Return the (x, y) coordinate for the center point of the cell that contains the specified text.  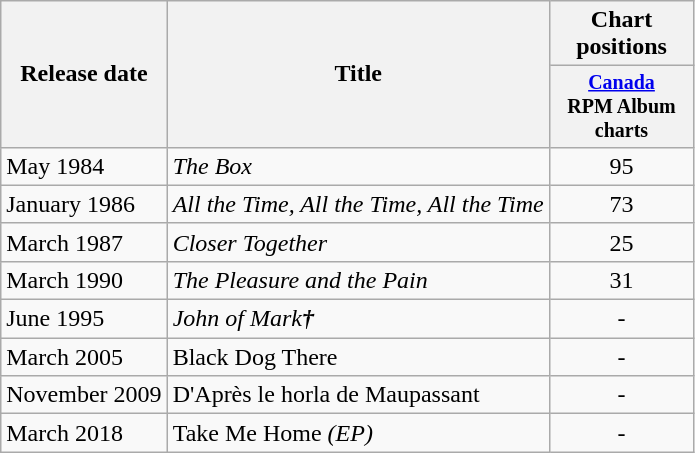
Chart positions (621, 34)
All the Time, All the Time, All the Time (358, 204)
John of Mark† (358, 319)
The Box (358, 166)
June 1995 (84, 319)
January 1986 (84, 204)
CanadaRPM Album charts (621, 106)
March 1987 (84, 242)
March 2018 (84, 433)
95 (621, 166)
73 (621, 204)
Take Me Home (EP) (358, 433)
D'Après le horla de Maupassant (358, 395)
March 2005 (84, 357)
25 (621, 242)
Release date (84, 74)
The Pleasure and the Pain (358, 280)
May 1984 (84, 166)
November 2009 (84, 395)
31 (621, 280)
Title (358, 74)
Black Dog There (358, 357)
March 1990 (84, 280)
Closer Together (358, 242)
